Return the [X, Y] coordinate for the center point of the cell that contains the specified text.  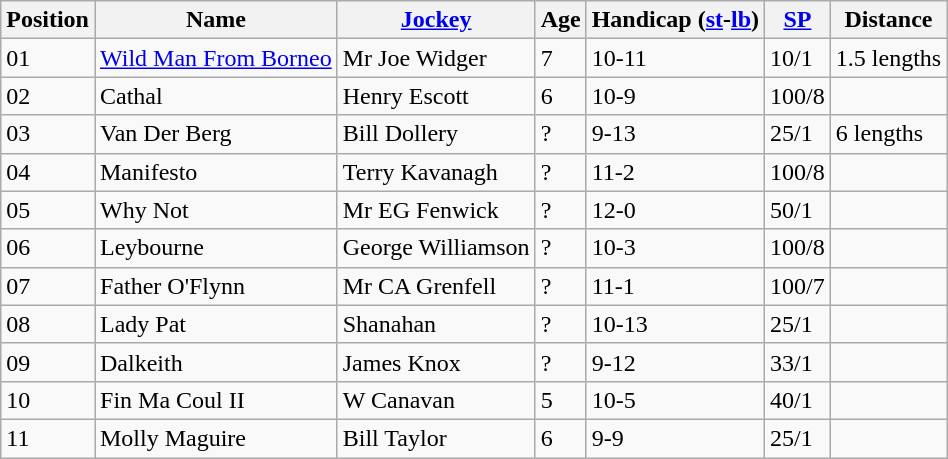
06 [48, 248]
Mr Joe Widger [436, 58]
Manifesto [216, 172]
04 [48, 172]
10-9 [675, 96]
Mr EG Fenwick [436, 210]
12-0 [675, 210]
Handicap (st-lb) [675, 20]
Father O'Flynn [216, 286]
9-9 [675, 438]
50/1 [798, 210]
Bill Taylor [436, 438]
Leybourne [216, 248]
Dalkeith [216, 362]
Position [48, 20]
Jockey [436, 20]
02 [48, 96]
08 [48, 324]
Molly Maguire [216, 438]
03 [48, 134]
10-11 [675, 58]
9-12 [675, 362]
W Canavan [436, 400]
01 [48, 58]
40/1 [798, 400]
10-5 [675, 400]
9-13 [675, 134]
05 [48, 210]
10-3 [675, 248]
33/1 [798, 362]
Age [560, 20]
Shanahan [436, 324]
George Williamson [436, 248]
07 [48, 286]
6 lengths [888, 134]
7 [560, 58]
11-2 [675, 172]
5 [560, 400]
James Knox [436, 362]
Lady Pat [216, 324]
Van Der Berg [216, 134]
1.5 lengths [888, 58]
09 [48, 362]
Terry Kavanagh [436, 172]
10 [48, 400]
10/1 [798, 58]
SP [798, 20]
11 [48, 438]
Cathal [216, 96]
Fin Ma Coul II [216, 400]
Mr CA Grenfell [436, 286]
10-13 [675, 324]
Wild Man From Borneo [216, 58]
Henry Escott [436, 96]
Bill Dollery [436, 134]
Distance [888, 20]
Why Not [216, 210]
11-1 [675, 286]
100/7 [798, 286]
Name [216, 20]
